Identify which cell holds the provided text, then report its (X, Y) central coordinate. 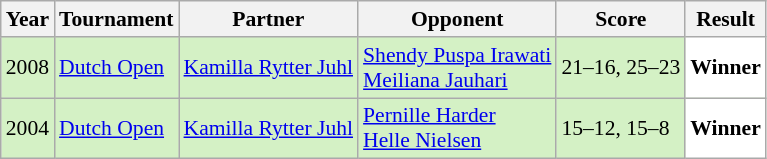
2004 (28, 128)
Score (620, 19)
Shendy Puspa Irawati Meiliana Jauhari (457, 68)
Tournament (116, 19)
Pernille Harder Helle Nielsen (457, 128)
Year (28, 19)
Opponent (457, 19)
Result (726, 19)
Partner (269, 19)
21–16, 25–23 (620, 68)
15–12, 15–8 (620, 128)
2008 (28, 68)
